Find where the given text appears and provide that cell's center as (x, y) coordinate. 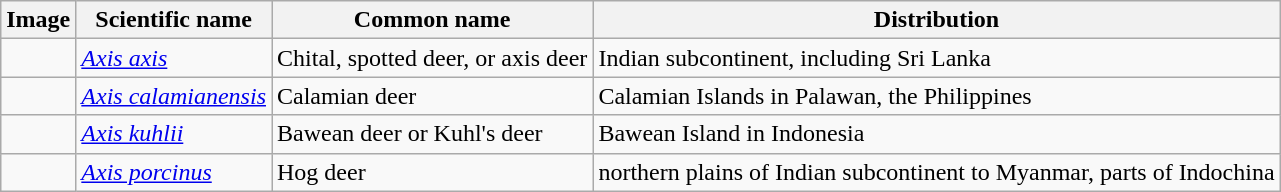
Chital, spotted deer, or axis deer (432, 58)
Calamian deer (432, 96)
Distribution (936, 20)
Image (38, 20)
Axis calamianensis (174, 96)
northern plains of Indian subcontinent to Myanmar, parts of Indochina (936, 172)
Indian subcontinent, including Sri Lanka (936, 58)
Bawean Island in Indonesia (936, 134)
Axis axis (174, 58)
Axis porcinus (174, 172)
Scientific name (174, 20)
Hog deer (432, 172)
Common name (432, 20)
Bawean deer or Kuhl's deer (432, 134)
Axis kuhlii (174, 134)
Calamian Islands in Palawan, the Philippines (936, 96)
